Output the (X, Y) coordinate of the center of the cell containing the given text.  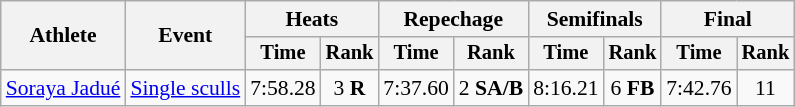
Repechage (453, 19)
7:37.60 (416, 88)
Single sculls (185, 88)
6 FB (633, 88)
11 (766, 88)
Soraya Jadué (64, 88)
7:58.28 (282, 88)
Heats (312, 19)
2 SA/B (491, 88)
Event (185, 36)
8:16.21 (566, 88)
Final (728, 19)
3 R (350, 88)
7:42.76 (698, 88)
Athlete (64, 36)
Semifinals (594, 19)
